Locate the cell with the specified text and output its [X, Y] center coordinate. 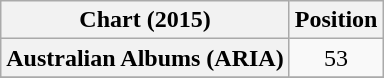
53 [336, 58]
Position [336, 20]
Australian Albums (ARIA) [145, 58]
Chart (2015) [145, 20]
